Identify which cell holds the provided text, then report its (X, Y) central coordinate. 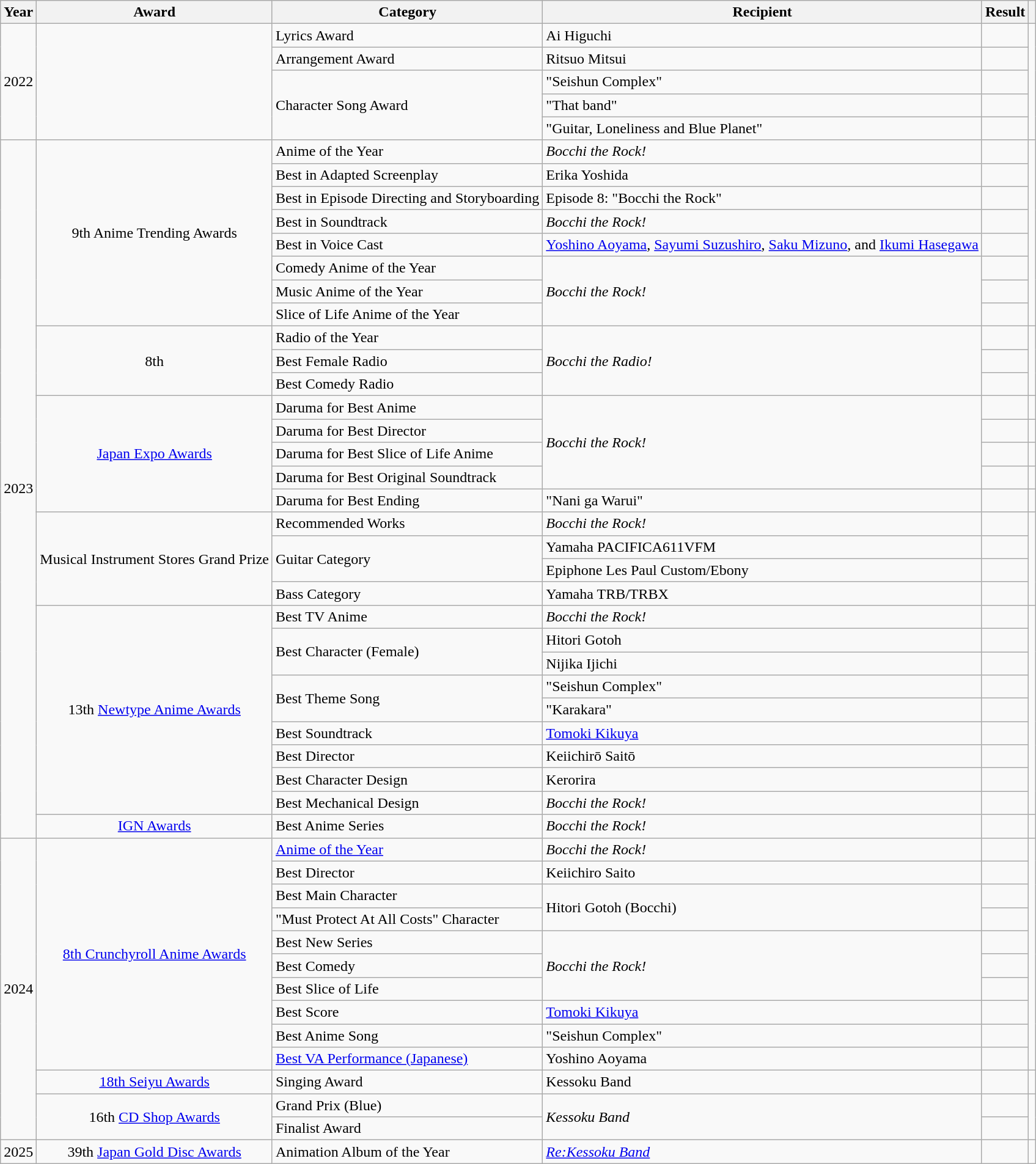
Singing Award (407, 1082)
Japan Expo Awards (155, 454)
Finalist Award (407, 1129)
Yoshino Aoyama, Sayumi Suzushiro, Saku Mizuno, and Ikumi Hasegawa (763, 244)
Recommended Works (407, 524)
Radio of the Year (407, 338)
Best Score (407, 1012)
Yoshino Aoyama (763, 1059)
Yamaha TRB/TRBX (763, 593)
Best Soundtrack (407, 733)
2025 (18, 1152)
Daruma for Best Director (407, 431)
Best in Episode Directing and Storyboarding (407, 198)
"Nani ga Warui" (763, 500)
Best Anime Series (407, 826)
Best in Adapted Screenplay (407, 175)
Best Character (Female) (407, 651)
Best Comedy Radio (407, 384)
Hitori Gotoh (763, 640)
8th Crunchyroll Anime Awards (155, 954)
2023 (18, 489)
Daruma for Best Anime (407, 408)
Best Anime Song (407, 1036)
Best Character Design (407, 780)
Bocchi the Radio! (763, 361)
Keiichiro Saito (763, 873)
Daruma for Best Ending (407, 500)
Arrangement Award (407, 59)
"Must Protect At All Costs" Character (407, 919)
Category (407, 12)
Year (18, 12)
Best in Voice Cast (407, 244)
13th Newtype Anime Awards (155, 710)
Lyrics Award (407, 35)
"Karakara" (763, 710)
Erika Yoshida (763, 175)
Musical Instrument Stores Grand Prize (155, 558)
Ai Higuchi (763, 35)
Bass Category (407, 593)
Kerorira (763, 780)
Best in Soundtrack (407, 221)
Character Song Award (407, 105)
Best Main Character (407, 896)
Best Female Radio (407, 361)
18th Seiyu Awards (155, 1082)
Daruma for Best Slice of Life Anime (407, 454)
Grand Prix (Blue) (407, 1105)
Best Mechanical Design (407, 803)
9th Anime Trending Awards (155, 233)
Comedy Anime of the Year (407, 268)
Re:Kessoku Band (763, 1152)
Animation Album of the Year (407, 1152)
"Guitar, Loneliness and Blue Planet" (763, 128)
Best New Series (407, 942)
39th Japan Gold Disc Awards (155, 1152)
Best Slice of Life (407, 989)
Keiichirō Saitō (763, 756)
Ritsuo Mitsui (763, 59)
Yamaha PACIFICA611VFM (763, 547)
Best Comedy (407, 965)
Guitar Category (407, 558)
Music Anime of the Year (407, 291)
Best TV Anime (407, 617)
Best VA Performance (Japanese) (407, 1059)
Slice of Life Anime of the Year (407, 315)
Epiphone Les Paul Custom/Ebony (763, 570)
Episode 8: "Bocchi the Rock" (763, 198)
Result (1005, 12)
Daruma for Best Original Soundtrack (407, 477)
16th CD Shop Awards (155, 1117)
Award (155, 12)
"That band" (763, 105)
2024 (18, 989)
Nijika Ijichi (763, 663)
Best Theme Song (407, 698)
8th (155, 361)
Hitori Gotoh (Bocchi) (763, 907)
2022 (18, 82)
Recipient (763, 12)
IGN Awards (155, 826)
